Pinpoint the cell where the given text exists, returning its (x, y) midpoint coordinate. 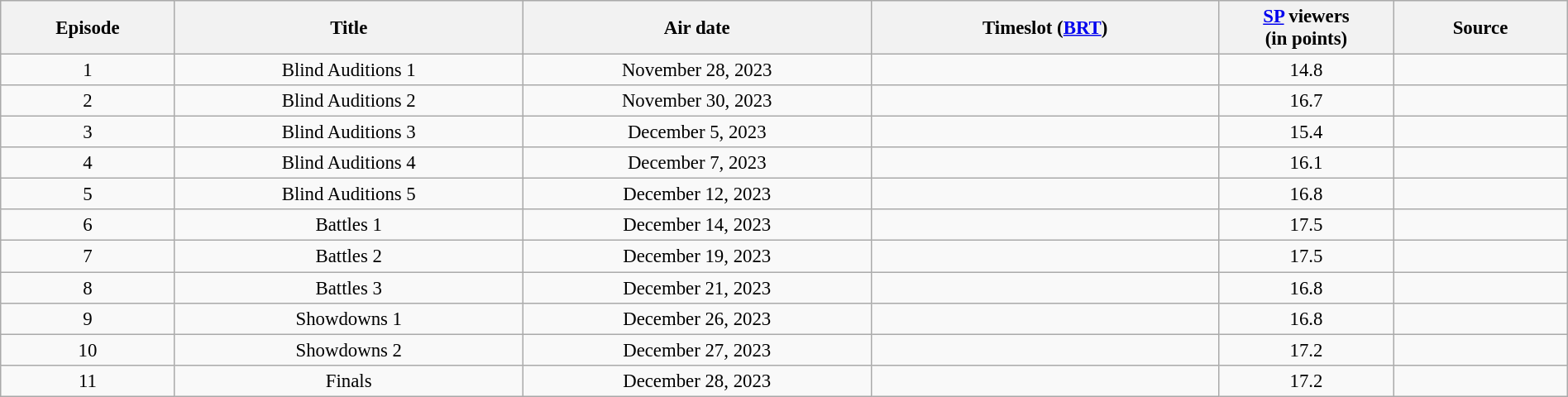
2 (88, 101)
Blind Auditions 4 (349, 163)
Episode (88, 28)
6 (88, 226)
December 14, 2023 (696, 226)
Timeslot (BRT) (1045, 28)
Blind Auditions 3 (349, 132)
December 28, 2023 (696, 380)
7 (88, 256)
Showdowns 1 (349, 318)
Title (349, 28)
9 (88, 318)
Blind Auditions 1 (349, 70)
Showdowns 2 (349, 350)
December 26, 2023 (696, 318)
December 19, 2023 (696, 256)
November 30, 2023 (696, 101)
Blind Auditions 5 (349, 194)
Air date (696, 28)
SP viewers(in points) (1306, 28)
December 27, 2023 (696, 350)
Source (1480, 28)
Battles 2 (349, 256)
4 (88, 163)
Battles 1 (349, 226)
5 (88, 194)
8 (88, 288)
Finals (349, 380)
December 7, 2023 (696, 163)
16.1 (1306, 163)
December 21, 2023 (696, 288)
10 (88, 350)
11 (88, 380)
December 5, 2023 (696, 132)
16.7 (1306, 101)
Blind Auditions 2 (349, 101)
14.8 (1306, 70)
1 (88, 70)
December 12, 2023 (696, 194)
November 28, 2023 (696, 70)
3 (88, 132)
15.4 (1306, 132)
Battles 3 (349, 288)
